For the text-containing cell, return its midpoint in [X, Y] coordinate format. 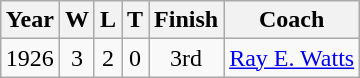
W [76, 20]
1926 [30, 58]
Year [30, 20]
Coach [292, 20]
Ray E. Watts [292, 58]
2 [108, 58]
3rd [186, 58]
L [108, 20]
Finish [186, 20]
T [136, 20]
3 [76, 58]
0 [136, 58]
